Search for the cell housing the specified text and yield its (x, y) center coordinate. 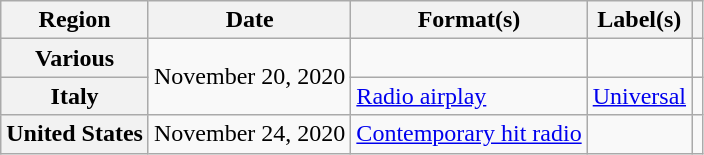
Universal (639, 96)
Various (75, 58)
Region (75, 20)
November 20, 2020 (249, 77)
Label(s) (639, 20)
Radio airplay (469, 96)
United States (75, 134)
Contemporary hit radio (469, 134)
November 24, 2020 (249, 134)
Italy (75, 96)
Format(s) (469, 20)
Date (249, 20)
